Capture the cell that displays the provided text and extract its (X, Y) central coordinate. 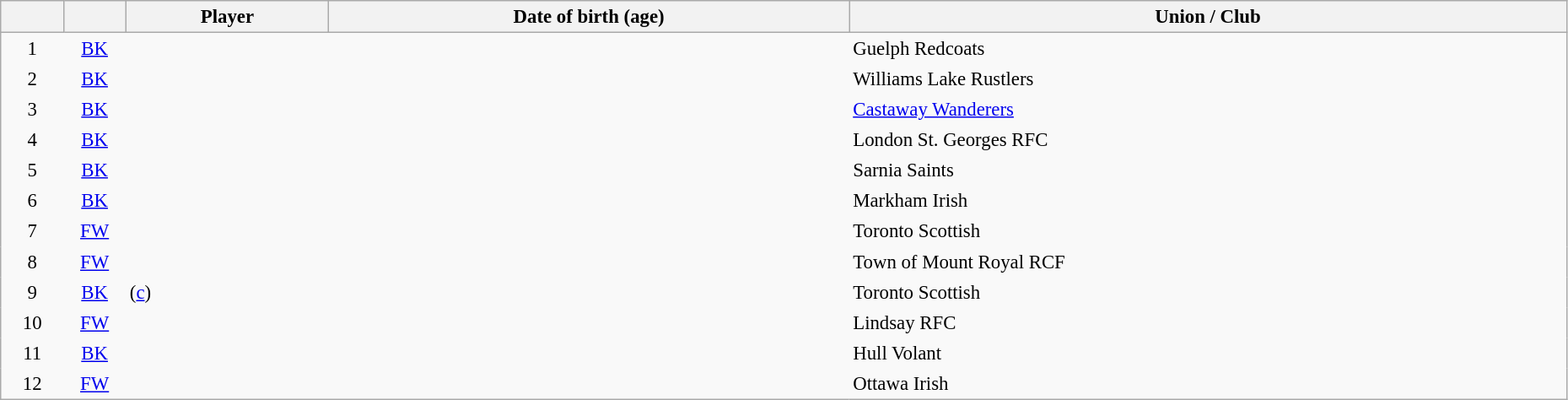
Guelph Redcoats (1208, 49)
4 (32, 140)
Union / Club (1208, 17)
Town of Mount Royal RCF (1208, 262)
(c) (227, 292)
Markham Irish (1208, 201)
1 (32, 49)
6 (32, 201)
London St. Georges RFC (1208, 140)
5 (32, 170)
Williams Lake Rustlers (1208, 78)
Sarnia Saints (1208, 170)
2 (32, 78)
7 (32, 231)
11 (32, 353)
Hull Volant (1208, 353)
3 (32, 109)
12 (32, 383)
Date of birth (age) (589, 17)
Player (227, 17)
Castaway Wanderers (1208, 109)
10 (32, 322)
8 (32, 262)
9 (32, 292)
Lindsay RFC (1208, 322)
Ottawa Irish (1208, 383)
